Search for the cell housing the specified text and yield its (X, Y) center coordinate. 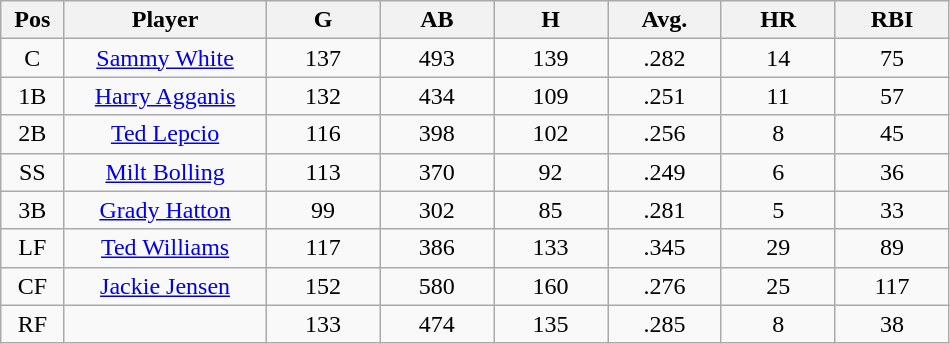
132 (323, 96)
Jackie Jensen (165, 286)
29 (778, 248)
36 (892, 172)
LF (32, 248)
38 (892, 324)
113 (323, 172)
CF (32, 286)
2B (32, 134)
386 (437, 248)
85 (551, 210)
370 (437, 172)
.276 (665, 286)
AB (437, 20)
99 (323, 210)
302 (437, 210)
HR (778, 20)
137 (323, 58)
.256 (665, 134)
57 (892, 96)
1B (32, 96)
Harry Agganis (165, 96)
152 (323, 286)
14 (778, 58)
Player (165, 20)
102 (551, 134)
116 (323, 134)
109 (551, 96)
75 (892, 58)
6 (778, 172)
.282 (665, 58)
580 (437, 286)
25 (778, 286)
RF (32, 324)
.281 (665, 210)
RBI (892, 20)
G (323, 20)
3B (32, 210)
33 (892, 210)
139 (551, 58)
5 (778, 210)
Pos (32, 20)
.249 (665, 172)
92 (551, 172)
11 (778, 96)
135 (551, 324)
Ted Lepcio (165, 134)
.285 (665, 324)
Grady Hatton (165, 210)
Milt Bolling (165, 172)
Ted Williams (165, 248)
Avg. (665, 20)
Sammy White (165, 58)
434 (437, 96)
C (32, 58)
.251 (665, 96)
474 (437, 324)
.345 (665, 248)
45 (892, 134)
493 (437, 58)
89 (892, 248)
160 (551, 286)
398 (437, 134)
H (551, 20)
SS (32, 172)
